Locate the cell with the specified text and output its (x, y) center coordinate. 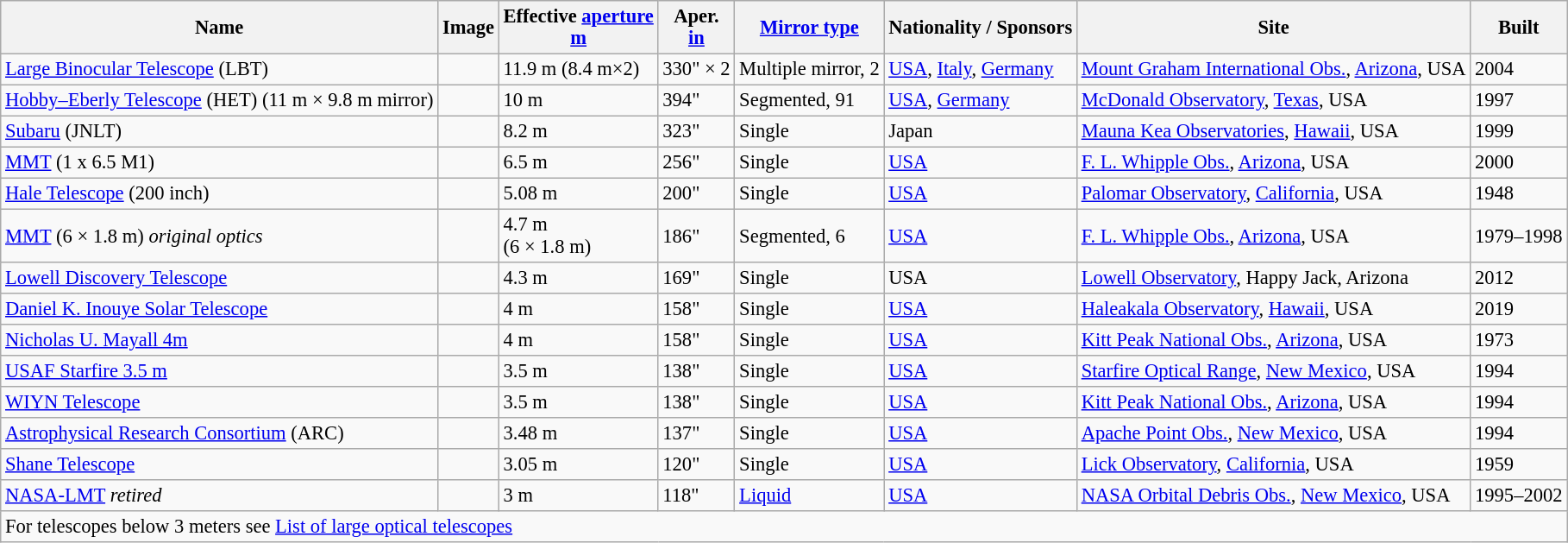
2004 (1519, 69)
Lowell Discovery Telescope (219, 278)
Built (1519, 28)
1997 (1519, 100)
1973 (1519, 340)
4.7 m(6 × 1.8 m) (578, 236)
Aper. in (697, 28)
USA, Italy, Germany (981, 69)
118" (697, 496)
WIYN Telescope (219, 402)
137" (697, 433)
2019 (1519, 309)
2000 (1519, 162)
Daniel K. Inouye Solar Telescope (219, 309)
169" (697, 278)
Nicholas U. Mayall 4m (219, 340)
Lowell Observatory, Happy Jack, Arizona (1273, 278)
5.08 m (578, 193)
Multiple mirror, 2 (809, 69)
Segmented, 6 (809, 236)
NASA Orbital Debris Obs., New Mexico, USA (1273, 496)
MMT (6 × 1.8 m) original optics (219, 236)
3 m (578, 496)
Hale Telescope (200 inch) (219, 193)
323" (697, 131)
McDonald Observatory, Texas, USA (1273, 100)
Hobby–Eberly Telescope (HET) (11 m × 9.8 m mirror) (219, 100)
MMT (1 x 6.5 M1) (219, 162)
11.9 m (8.4 m×2) (578, 69)
Liquid (809, 496)
200" (697, 193)
Effective aperture m (578, 28)
394" (697, 100)
6.5 m (578, 162)
1995–2002 (1519, 496)
186" (697, 236)
Apache Point Obs., New Mexico, USA (1273, 433)
Segmented, 91 (809, 100)
2012 (1519, 278)
USAF Starfire 3.5 m (219, 371)
Astrophysical Research Consortium (ARC) (219, 433)
120" (697, 464)
Nationality / Sponsors (981, 28)
Mirror type (809, 28)
For telescopes below 3 meters see List of large optical telescopes (784, 527)
Lick Observatory, California, USA (1273, 464)
Shane Telescope (219, 464)
Mount Graham International Obs., Arizona, USA (1273, 69)
Large Binocular Telescope (LBT) (219, 69)
Image (469, 28)
330" × 2 (697, 69)
4.3 m (578, 278)
1999 (1519, 131)
Site (1273, 28)
1948 (1519, 193)
Subaru (JNLT) (219, 131)
Mauna Kea Observatories, Hawaii, USA (1273, 131)
Starfire Optical Range, New Mexico, USA (1273, 371)
Japan (981, 131)
NASA-LMT retired (219, 496)
3.48 m (578, 433)
USA, Germany (981, 100)
3.05 m (578, 464)
Name (219, 28)
8.2 m (578, 131)
Palomar Observatory, California, USA (1273, 193)
256" (697, 162)
1979–1998 (1519, 236)
Haleakala Observatory, Hawaii, USA (1273, 309)
10 m (578, 100)
1959 (1519, 464)
